Capture the cell that displays the provided text and extract its (x, y) central coordinate. 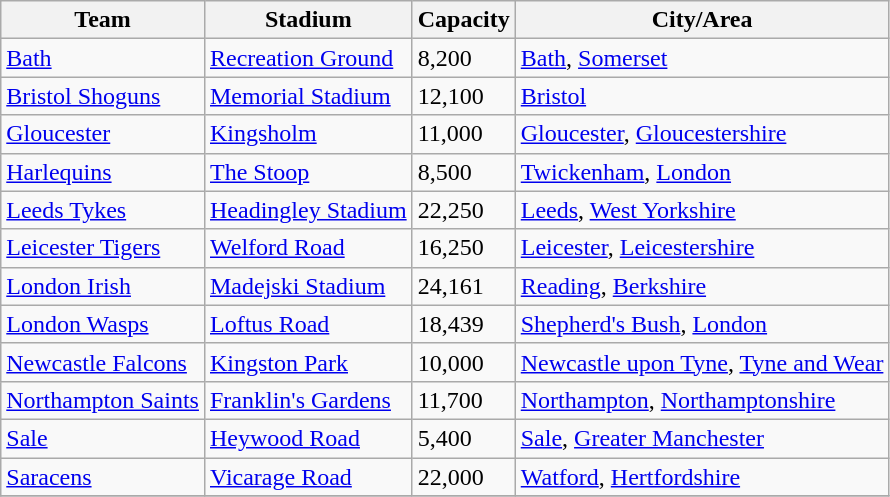
Team (103, 20)
Bristol Shoguns (103, 96)
Kingston Park (308, 362)
22,000 (464, 477)
Newcastle upon Tyne, Tyne and Wear (702, 362)
Northampton, Northamptonshire (702, 400)
Bath, Somerset (702, 58)
Leeds Tykes (103, 210)
Harlequins (103, 172)
24,161 (464, 286)
Capacity (464, 20)
16,250 (464, 248)
Leicester Tigers (103, 248)
Loftus Road (308, 324)
Gloucester, Gloucestershire (702, 134)
Sale, Greater Manchester (702, 438)
Shepherd's Bush, London (702, 324)
Madejski Stadium (308, 286)
Kingsholm (308, 134)
10,000 (464, 362)
City/Area (702, 20)
11,000 (464, 134)
Franklin's Gardens (308, 400)
Saracens (103, 477)
Bristol (702, 96)
The Stoop (308, 172)
12,100 (464, 96)
Heywood Road (308, 438)
Recreation Ground (308, 58)
Stadium (308, 20)
Memorial Stadium (308, 96)
London Wasps (103, 324)
8,500 (464, 172)
Watford, Hertfordshire (702, 477)
Vicarage Road (308, 477)
Headingley Stadium (308, 210)
Twickenham, London (702, 172)
Newcastle Falcons (103, 362)
London Irish (103, 286)
22,250 (464, 210)
8,200 (464, 58)
Northampton Saints (103, 400)
Sale (103, 438)
Welford Road (308, 248)
Gloucester (103, 134)
Leeds, West Yorkshire (702, 210)
5,400 (464, 438)
Leicester, Leicestershire (702, 248)
18,439 (464, 324)
Reading, Berkshire (702, 286)
Bath (103, 58)
11,700 (464, 400)
